Return the (X, Y) coordinate for the center point of the cell that contains the specified text.  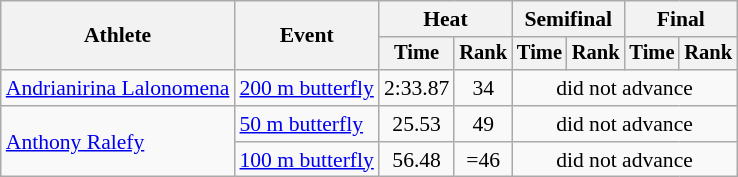
Semifinal (568, 19)
Andrianirina Lalonomena (118, 88)
50 m butterfly (306, 124)
Anthony Ralefy (118, 142)
Final (680, 19)
200 m butterfly (306, 88)
34 (483, 88)
Event (306, 36)
2:33.87 (416, 88)
Athlete (118, 36)
25.53 (416, 124)
Heat (446, 19)
49 (483, 124)
